Locate the cell with the specified text and output its (X, Y) center coordinate. 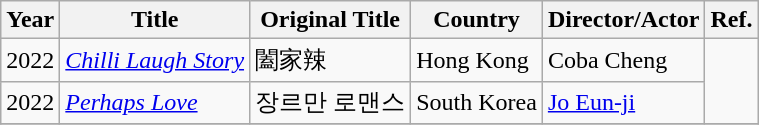
Original Title (330, 20)
장르만 로맨스 (330, 102)
Director/Actor (624, 20)
Country (477, 20)
South Korea (477, 102)
Year (30, 20)
Coba Cheng (624, 60)
Ref. (732, 20)
Hong Kong (477, 60)
Title (155, 20)
Jo Eun-ji (624, 102)
Perhaps Love (155, 102)
闔家辣 (330, 60)
Chilli Laugh Story (155, 60)
